Locate the cell with the specified text and output its [x, y] center coordinate. 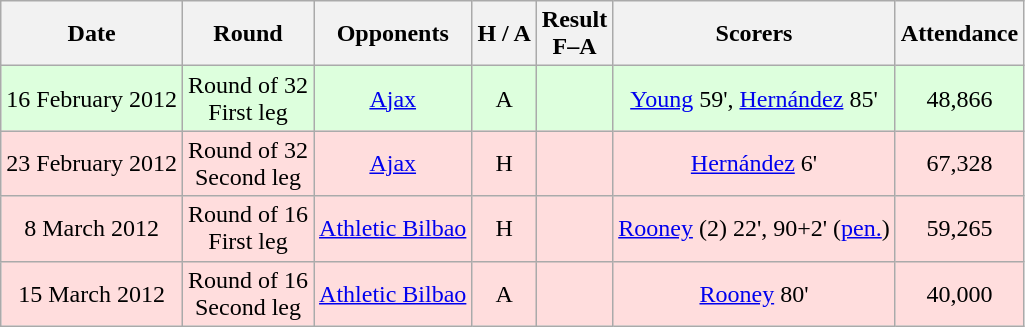
Round of 32First leg [248, 98]
59,265 [959, 228]
Date [92, 34]
H / A [504, 34]
Round of 32Second leg [248, 164]
16 February 2012 [92, 98]
Rooney 80' [754, 294]
23 February 2012 [92, 164]
Opponents [393, 34]
Attendance [959, 34]
8 March 2012 [92, 228]
67,328 [959, 164]
Round of 16First leg [248, 228]
40,000 [959, 294]
15 March 2012 [92, 294]
Round of 16Second leg [248, 294]
Round [248, 34]
Young 59', Hernández 85' [754, 98]
Hernández 6' [754, 164]
ResultF–A [574, 34]
Rooney (2) 22', 90+2' (pen.) [754, 228]
Scorers [754, 34]
48,866 [959, 98]
